Provide the [X, Y] coordinate of the cell's center where the given text is located.  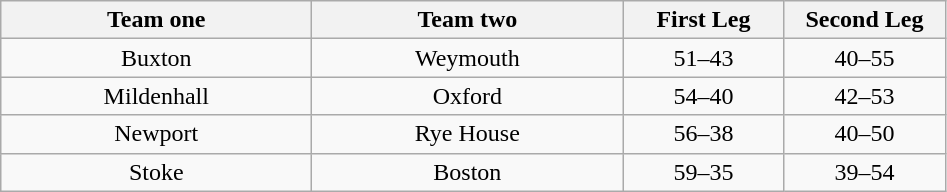
40–55 [864, 58]
51–43 [704, 58]
Team two [468, 20]
Rye House [468, 134]
Oxford [468, 96]
39–54 [864, 172]
Team one [156, 20]
42–53 [864, 96]
Second Leg [864, 20]
56–38 [704, 134]
Boston [468, 172]
Stoke [156, 172]
Weymouth [468, 58]
Mildenhall [156, 96]
First Leg [704, 20]
59–35 [704, 172]
54–40 [704, 96]
Buxton [156, 58]
40–50 [864, 134]
Newport [156, 134]
